Detect which cell encompasses the target text, then output its [x, y] center coordinate. 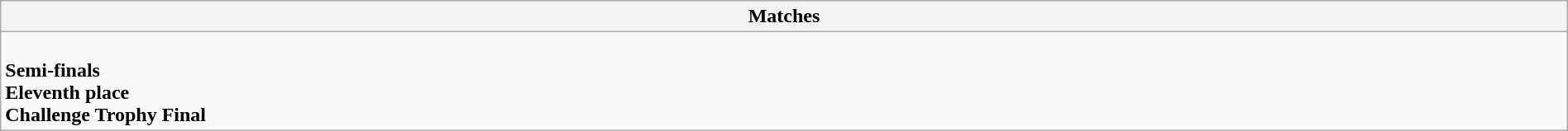
Matches [784, 16]
Semi-finals Eleventh place Challenge Trophy Final [784, 81]
